Search for the cell housing the specified text and yield its (X, Y) center coordinate. 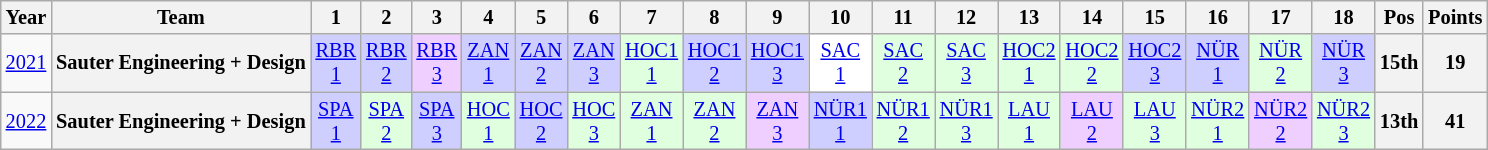
NÜR13 (966, 121)
3 (436, 17)
SPA1 (336, 121)
SPA3 (436, 121)
SAC2 (904, 63)
LAU1 (1030, 121)
8 (714, 17)
13th (1399, 121)
LAU2 (1092, 121)
18 (1344, 17)
5 (542, 17)
HOC3 (594, 121)
RBR3 (436, 63)
LAU3 (1154, 121)
HOC23 (1154, 63)
Team (180, 17)
17 (1280, 17)
7 (652, 17)
10 (840, 17)
15 (1154, 17)
11 (904, 17)
NÜR23 (1344, 121)
Points (1455, 17)
NÜR22 (1280, 121)
13 (1030, 17)
HOC12 (714, 63)
6 (594, 17)
16 (1218, 17)
HOC1 (488, 121)
4 (488, 17)
NÜR3 (1344, 63)
14 (1092, 17)
2021 (26, 63)
SPA2 (386, 121)
SAC3 (966, 63)
NÜR2 (1280, 63)
1 (336, 17)
HOC22 (1092, 63)
NÜR21 (1218, 121)
NÜR11 (840, 121)
Pos (1399, 17)
HOC2 (542, 121)
2022 (26, 121)
HOC11 (652, 63)
Year (26, 17)
HOC13 (778, 63)
12 (966, 17)
RBR2 (386, 63)
41 (1455, 121)
9 (778, 17)
RBR1 (336, 63)
NÜR12 (904, 121)
NÜR1 (1218, 63)
2 (386, 17)
SAC1 (840, 63)
HOC21 (1030, 63)
15th (1399, 63)
19 (1455, 63)
